Find where the given text appears and provide that cell's center as (X, Y) coordinate. 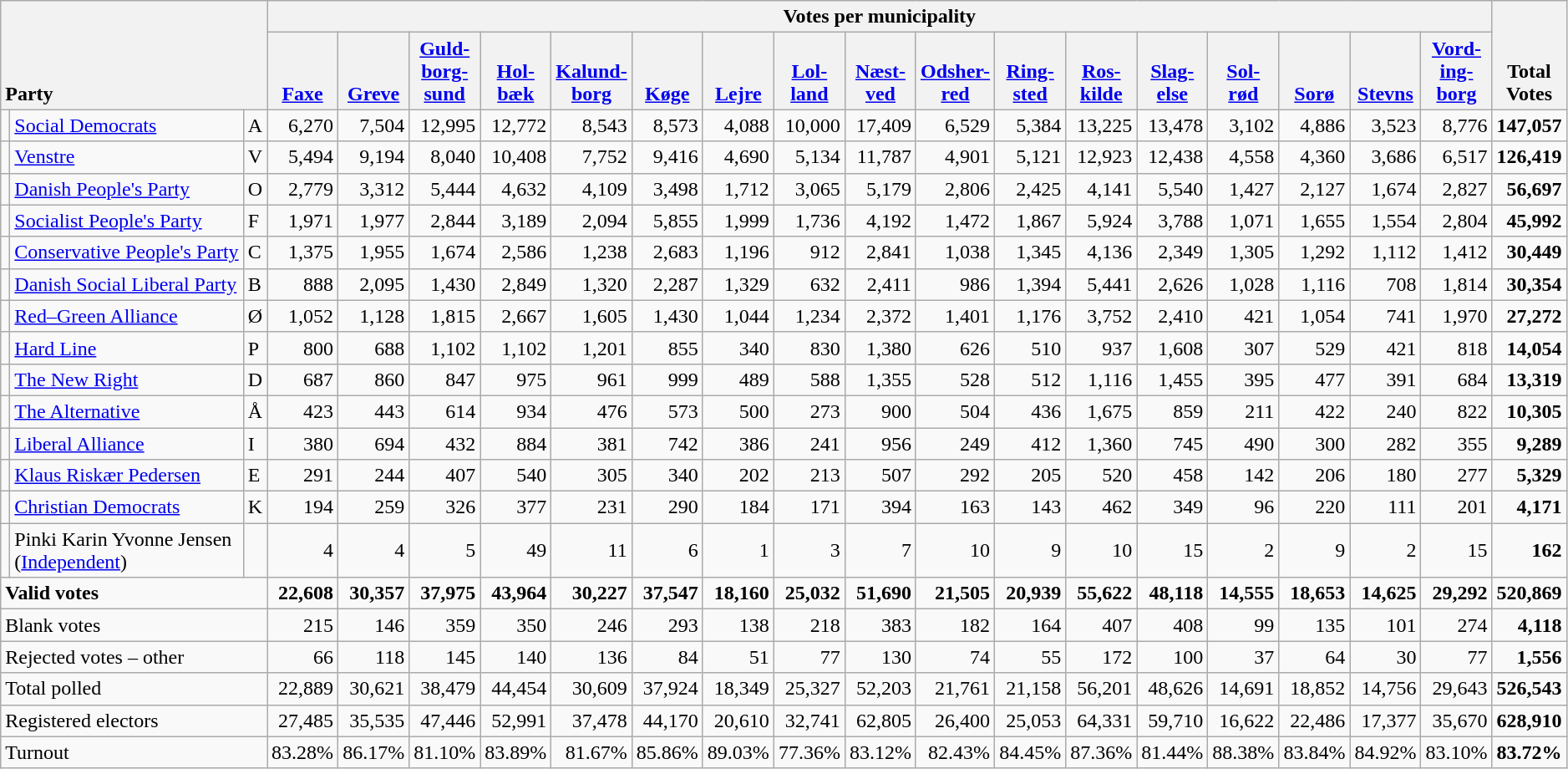
359 (444, 625)
632 (809, 284)
140 (516, 657)
48,118 (1173, 593)
742 (667, 444)
62,805 (880, 721)
818 (1457, 348)
2,683 (667, 252)
1,176 (1031, 316)
688 (374, 348)
512 (1031, 379)
Hol- bæk (516, 71)
1,196 (738, 252)
249 (955, 444)
1,128 (374, 316)
184 (738, 507)
201 (1457, 507)
822 (1457, 411)
20,610 (738, 721)
462 (1101, 507)
64 (1315, 657)
194 (302, 507)
1,320 (591, 284)
74 (955, 657)
25,053 (1031, 721)
83.72% (1529, 752)
215 (302, 625)
37,975 (444, 593)
21,158 (1031, 689)
135 (1315, 625)
205 (1031, 476)
7,504 (374, 125)
290 (667, 507)
6,270 (302, 125)
30,449 (1529, 252)
Lejre (738, 71)
10,408 (516, 157)
5,441 (1101, 284)
Slag- else (1173, 71)
59,710 (1173, 721)
355 (1457, 444)
1,305 (1243, 252)
1,201 (591, 348)
171 (809, 507)
49 (516, 550)
588 (809, 379)
2,779 (302, 189)
9,194 (374, 157)
3 (809, 550)
1,675 (1101, 411)
395 (1243, 379)
626 (955, 348)
I (255, 444)
3,312 (374, 189)
3,102 (1243, 125)
1,375 (302, 252)
37,547 (667, 593)
35,670 (1457, 721)
30,227 (591, 593)
163 (955, 507)
4,901 (955, 157)
38,479 (444, 689)
Conservative People's Party (127, 252)
18,160 (738, 593)
277 (1457, 476)
Liberal Alliance (127, 444)
182 (955, 625)
1,427 (1243, 189)
Pinki Karin Yvonne Jensen (Independent) (127, 550)
Rejected votes – other (134, 657)
5,134 (809, 157)
7 (880, 550)
26,400 (955, 721)
12,438 (1173, 157)
30 (1385, 657)
900 (880, 411)
1,292 (1315, 252)
244 (374, 476)
2,411 (880, 284)
Total polled (134, 689)
37,478 (591, 721)
6,529 (955, 125)
3,788 (1173, 221)
520,869 (1529, 593)
520 (1101, 476)
88.38% (1243, 752)
1,052 (302, 316)
118 (374, 657)
6,517 (1457, 157)
1,999 (738, 221)
85.86% (667, 752)
V (255, 157)
855 (667, 348)
3,065 (809, 189)
684 (1457, 379)
273 (809, 411)
4,118 (1529, 625)
Å (255, 411)
18,852 (1315, 689)
12,995 (444, 125)
51 (738, 657)
4,690 (738, 157)
83.10% (1457, 752)
Votes per municipality (880, 17)
1,380 (880, 348)
741 (1385, 316)
3,498 (667, 189)
956 (880, 444)
10,305 (1529, 411)
Red–Green Alliance (127, 316)
4,360 (1315, 157)
381 (591, 444)
529 (1315, 348)
9,289 (1529, 444)
13,478 (1173, 125)
628,910 (1529, 721)
48,626 (1173, 689)
B (255, 284)
1,028 (1243, 284)
The Alternative (127, 411)
458 (1173, 476)
6 (667, 550)
3,189 (516, 221)
66 (302, 657)
37,924 (667, 689)
240 (1385, 411)
305 (591, 476)
1,472 (955, 221)
E (255, 476)
274 (1457, 625)
1,814 (1457, 284)
391 (1385, 379)
412 (1031, 444)
1,394 (1031, 284)
14,756 (1385, 689)
A (255, 125)
528 (955, 379)
11,787 (880, 157)
2,586 (516, 252)
380 (302, 444)
18,349 (738, 689)
5,444 (444, 189)
12,923 (1101, 157)
4,171 (1529, 507)
D (255, 379)
202 (738, 476)
Socialist People's Party (127, 221)
2,804 (1457, 221)
975 (516, 379)
2,425 (1031, 189)
526,543 (1529, 689)
143 (1031, 507)
2,094 (591, 221)
241 (809, 444)
2,667 (516, 316)
Hard Line (127, 348)
56,697 (1529, 189)
81.67% (591, 752)
300 (1315, 444)
1,044 (738, 316)
84 (667, 657)
18,653 (1315, 593)
1,712 (738, 189)
507 (880, 476)
1,345 (1031, 252)
12,772 (516, 125)
5 (444, 550)
30,621 (374, 689)
2,410 (1173, 316)
350 (516, 625)
The New Right (127, 379)
1,355 (880, 379)
432 (444, 444)
349 (1173, 507)
859 (1173, 411)
1,112 (1385, 252)
888 (302, 284)
476 (591, 411)
Køge (667, 71)
Ros- kilde (1101, 71)
2,095 (374, 284)
4,558 (1243, 157)
Odsher- red (955, 71)
Blank votes (134, 625)
1,867 (1031, 221)
1,238 (591, 252)
231 (591, 507)
146 (374, 625)
22,608 (302, 593)
44,170 (667, 721)
8,776 (1457, 125)
3,686 (1385, 157)
35,535 (374, 721)
14,691 (1243, 689)
81.44% (1173, 752)
800 (302, 348)
694 (374, 444)
Christian Democrats (127, 507)
Turnout (134, 752)
99 (1243, 625)
500 (738, 411)
F (255, 221)
206 (1315, 476)
Ring- sted (1031, 71)
84.45% (1031, 752)
213 (809, 476)
55 (1031, 657)
383 (880, 625)
2,849 (516, 284)
Party (134, 55)
934 (516, 411)
2,626 (1173, 284)
5,179 (880, 189)
Registered electors (134, 721)
52,203 (880, 689)
377 (516, 507)
29,292 (1457, 593)
326 (444, 507)
1,455 (1173, 379)
1,401 (955, 316)
164 (1031, 625)
30,354 (1529, 284)
490 (1243, 444)
218 (809, 625)
Valid votes (134, 593)
180 (1385, 476)
96 (1243, 507)
4,886 (1315, 125)
1,955 (374, 252)
29,643 (1457, 689)
56,201 (1101, 689)
Klaus Riskær Pedersen (127, 476)
8,040 (444, 157)
4,136 (1101, 252)
1,329 (738, 284)
2,827 (1457, 189)
2,372 (880, 316)
10,000 (809, 125)
422 (1315, 411)
82.43% (955, 752)
2,349 (1173, 252)
84.92% (1385, 752)
1,655 (1315, 221)
21,505 (955, 593)
259 (374, 507)
5,494 (302, 157)
8,543 (591, 125)
1,038 (955, 252)
142 (1243, 476)
220 (1315, 507)
162 (1529, 550)
436 (1031, 411)
89.03% (738, 752)
1,605 (591, 316)
745 (1173, 444)
51,690 (880, 593)
87.36% (1101, 752)
25,327 (809, 689)
443 (374, 411)
83.89% (516, 752)
100 (1173, 657)
Danish Social Liberal Party (127, 284)
Kalund- borg (591, 71)
307 (1243, 348)
1,412 (1457, 252)
1,815 (444, 316)
K (255, 507)
22,889 (302, 689)
1 (738, 550)
961 (591, 379)
126,419 (1529, 157)
708 (1385, 284)
408 (1173, 625)
25,032 (809, 593)
Social Democrats (127, 125)
32,741 (809, 721)
1,608 (1173, 348)
1,971 (302, 221)
2,806 (955, 189)
22,486 (1315, 721)
5,924 (1101, 221)
2,127 (1315, 189)
37 (1243, 657)
Faxe (302, 71)
211 (1243, 411)
O (255, 189)
1,554 (1385, 221)
Greve (374, 71)
27,272 (1529, 316)
145 (444, 657)
64,331 (1101, 721)
830 (809, 348)
16,622 (1243, 721)
1,071 (1243, 221)
1,234 (809, 316)
101 (1385, 625)
4,192 (880, 221)
Næst- ved (880, 71)
11 (591, 550)
7,752 (591, 157)
Total Votes (1529, 55)
138 (738, 625)
1,970 (1457, 316)
47,446 (444, 721)
C (255, 252)
3,752 (1101, 316)
489 (738, 379)
986 (955, 284)
5,384 (1031, 125)
5,855 (667, 221)
14,054 (1529, 348)
4,109 (591, 189)
8,573 (667, 125)
4,141 (1101, 189)
912 (809, 252)
Sorø (1315, 71)
1,736 (809, 221)
Guld- borg- sund (444, 71)
2,287 (667, 284)
1,360 (1101, 444)
83.84% (1315, 752)
136 (591, 657)
14,555 (1243, 593)
172 (1101, 657)
30,357 (374, 593)
13,225 (1101, 125)
44,454 (516, 689)
Vord- ing- borg (1457, 71)
2,841 (880, 252)
55,622 (1101, 593)
614 (444, 411)
504 (955, 411)
884 (516, 444)
20,939 (1031, 593)
83.12% (880, 752)
Danish People's Party (127, 189)
687 (302, 379)
83.28% (302, 752)
386 (738, 444)
4,088 (738, 125)
5,329 (1529, 476)
5,540 (1173, 189)
999 (667, 379)
510 (1031, 348)
1,556 (1529, 657)
81.10% (444, 752)
3,523 (1385, 125)
293 (667, 625)
14,625 (1385, 593)
43,964 (516, 593)
292 (955, 476)
847 (444, 379)
Stevns (1385, 71)
282 (1385, 444)
Venstre (127, 157)
937 (1101, 348)
13,319 (1529, 379)
21,761 (955, 689)
291 (302, 476)
Ø (255, 316)
Sol- rød (1243, 71)
17,409 (880, 125)
5,121 (1031, 157)
2,844 (444, 221)
423 (302, 411)
1,977 (374, 221)
147,057 (1529, 125)
130 (880, 657)
9,416 (667, 157)
Lol- land (809, 71)
1,054 (1315, 316)
4,632 (516, 189)
86.17% (374, 752)
45,992 (1529, 221)
860 (374, 379)
17,377 (1385, 721)
246 (591, 625)
30,609 (591, 689)
77.36% (809, 752)
27,485 (302, 721)
P (255, 348)
111 (1385, 507)
573 (667, 411)
540 (516, 476)
394 (880, 507)
52,991 (516, 721)
477 (1315, 379)
